From the cell containing the given text, extract its center point as [x, y] coordinate. 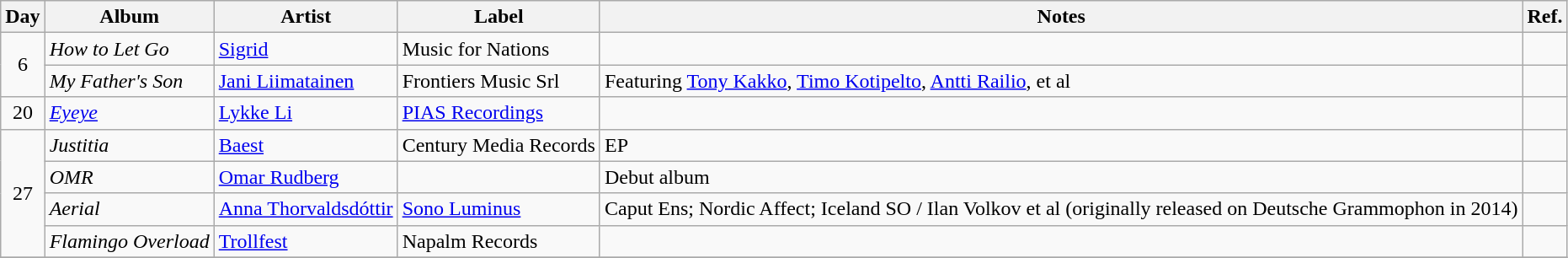
Sono Luminus [499, 209]
Notes [1061, 17]
Aerial [130, 209]
Eyeye [130, 113]
How to Let Go [130, 49]
EP [1061, 145]
Ref. [1544, 17]
Album [130, 17]
Justitia [130, 145]
Baest [306, 145]
Frontiers Music Srl [499, 81]
Flamingo Overload [130, 241]
My Father's Son [130, 81]
27 [23, 193]
Trollfest [306, 241]
Artist [306, 17]
Napalm Records [499, 241]
Omar Rudberg [306, 177]
Anna Thorvaldsdóttir [306, 209]
OMR [130, 177]
Lykke Li [306, 113]
Debut album [1061, 177]
20 [23, 113]
Day [23, 17]
Label [499, 17]
Century Media Records [499, 145]
Music for Nations [499, 49]
Caput Ens; Nordic Affect; Iceland SO / Ilan Volkov et al (originally released on Deutsche Grammophon in 2014) [1061, 209]
Featuring Tony Kakko, Timo Kotipelto, Antti Railio, et al [1061, 81]
Jani Liimatainen [306, 81]
PIAS Recordings [499, 113]
6 [23, 65]
Sigrid [306, 49]
